Output the [X, Y] coordinate of the center of the cell containing the given text.  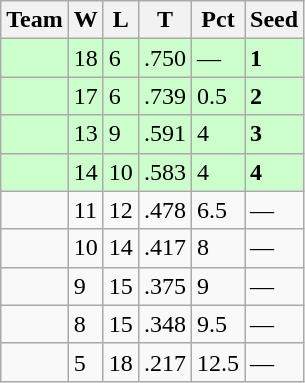
W [86, 20]
.478 [164, 210]
T [164, 20]
.217 [164, 362]
3 [274, 134]
Pct [218, 20]
.591 [164, 134]
.750 [164, 58]
2 [274, 96]
L [120, 20]
13 [86, 134]
.375 [164, 286]
5 [86, 362]
.348 [164, 324]
12.5 [218, 362]
12 [120, 210]
11 [86, 210]
6.5 [218, 210]
.739 [164, 96]
0.5 [218, 96]
Seed [274, 20]
1 [274, 58]
Team [35, 20]
.417 [164, 248]
17 [86, 96]
9.5 [218, 324]
.583 [164, 172]
